Find where the given text appears and provide that cell's center as [x, y] coordinate. 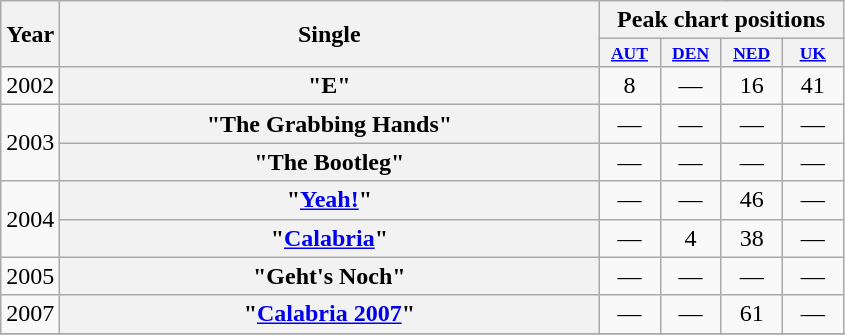
"E" [330, 86]
2005 [30, 276]
8 [630, 86]
"Calabria" [330, 238]
41 [812, 86]
"Geht's Noch" [330, 276]
"The Bootleg" [330, 162]
"The Grabbing Hands" [330, 124]
2002 [30, 86]
2003 [30, 143]
Peak chart positions [721, 20]
DEN [690, 53]
4 [690, 238]
61 [752, 314]
UK [812, 53]
16 [752, 86]
38 [752, 238]
"Yeah!" [330, 200]
46 [752, 200]
"Calabria 2007" [330, 314]
2007 [30, 314]
2004 [30, 219]
Single [330, 34]
Year [30, 34]
NED [752, 53]
AUT [630, 53]
